Identify which cell holds the provided text, then report its [x, y] central coordinate. 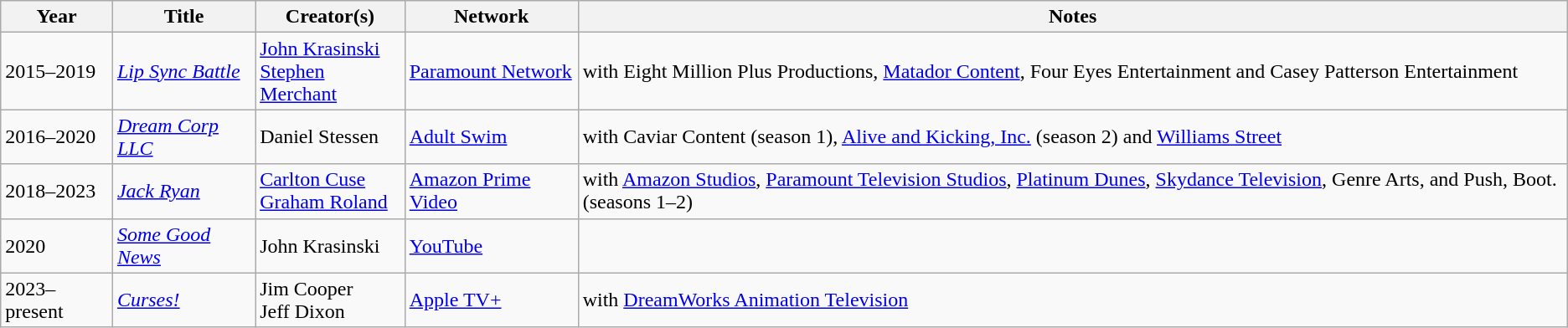
Year [57, 17]
with Caviar Content (season 1), Alive and Kicking, Inc. (season 2) and Williams Street [1072, 137]
Lip Sync Battle [183, 71]
Amazon Prime Video [491, 191]
Notes [1072, 17]
Jack Ryan [183, 191]
Creator(s) [330, 17]
2023–present [57, 300]
with Amazon Studios, Paramount Television Studios, Platinum Dunes, Skydance Television, Genre Arts, and Push, Boot. (seasons 1–2) [1072, 191]
2015–2019 [57, 71]
Daniel Stessen [330, 137]
Apple TV+ [491, 300]
with Eight Million Plus Productions, Matador Content, Four Eyes Entertainment and Casey Patterson Entertainment [1072, 71]
Dream Corp LLC [183, 137]
John Krasinski [330, 246]
Paramount Network [491, 71]
John KrasinskiStephen Merchant [330, 71]
2016–2020 [57, 137]
Carlton CuseGraham Roland [330, 191]
Adult Swim [491, 137]
Some Good News [183, 246]
Network [491, 17]
YouTube [491, 246]
2020 [57, 246]
2018–2023 [57, 191]
Jim CooperJeff Dixon [330, 300]
with DreamWorks Animation Television [1072, 300]
Title [183, 17]
Curses! [183, 300]
